Search for the cell housing the specified text and yield its (x, y) center coordinate. 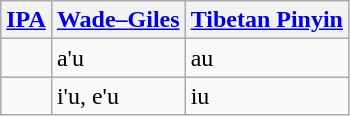
Tibetan Pinyin (266, 20)
a'u (118, 58)
i'u, e'u (118, 96)
au (266, 58)
IPA (26, 20)
Wade–Giles (118, 20)
iu (266, 96)
